Capture the cell that displays the provided text and extract its [x, y] central coordinate. 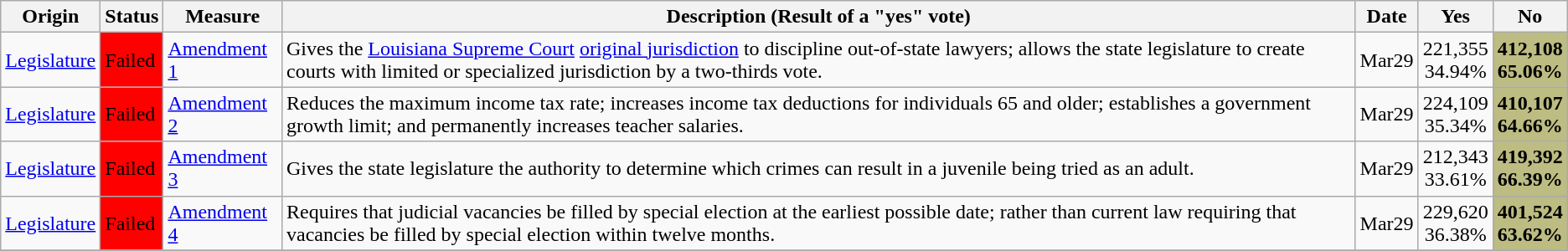
224,10935.34% [1456, 114]
Date [1387, 17]
Measure [223, 17]
419,39266.39% [1529, 169]
401,52463.62% [1529, 223]
212,34333.61% [1456, 169]
Amendment 2 [223, 114]
Amendment 3 [223, 169]
Amendment 1 [223, 60]
Gives the state legislature the authority to determine which crimes can result in a juvenile being tried as an adult. [818, 169]
No [1529, 17]
Status [132, 17]
Description (Result of a "yes" vote) [818, 17]
410,10764.66% [1529, 114]
Amendment 4 [223, 223]
221,35534.94% [1456, 60]
Origin [50, 17]
Yes [1456, 17]
412,10865.06% [1529, 60]
229,62036.38% [1456, 223]
